Search for the cell housing the specified text and yield its [x, y] center coordinate. 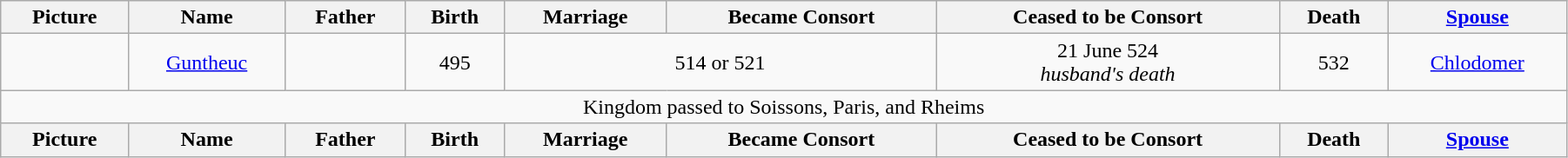
Kingdom passed to Soissons, Paris, and Rheims [784, 107]
532 [1333, 63]
514 or 521 [720, 63]
495 [454, 63]
Chlodomer [1478, 63]
21 June 524husband's death [1109, 63]
Guntheuc [207, 63]
